Return [X, Y] of the center of cell containing provided text 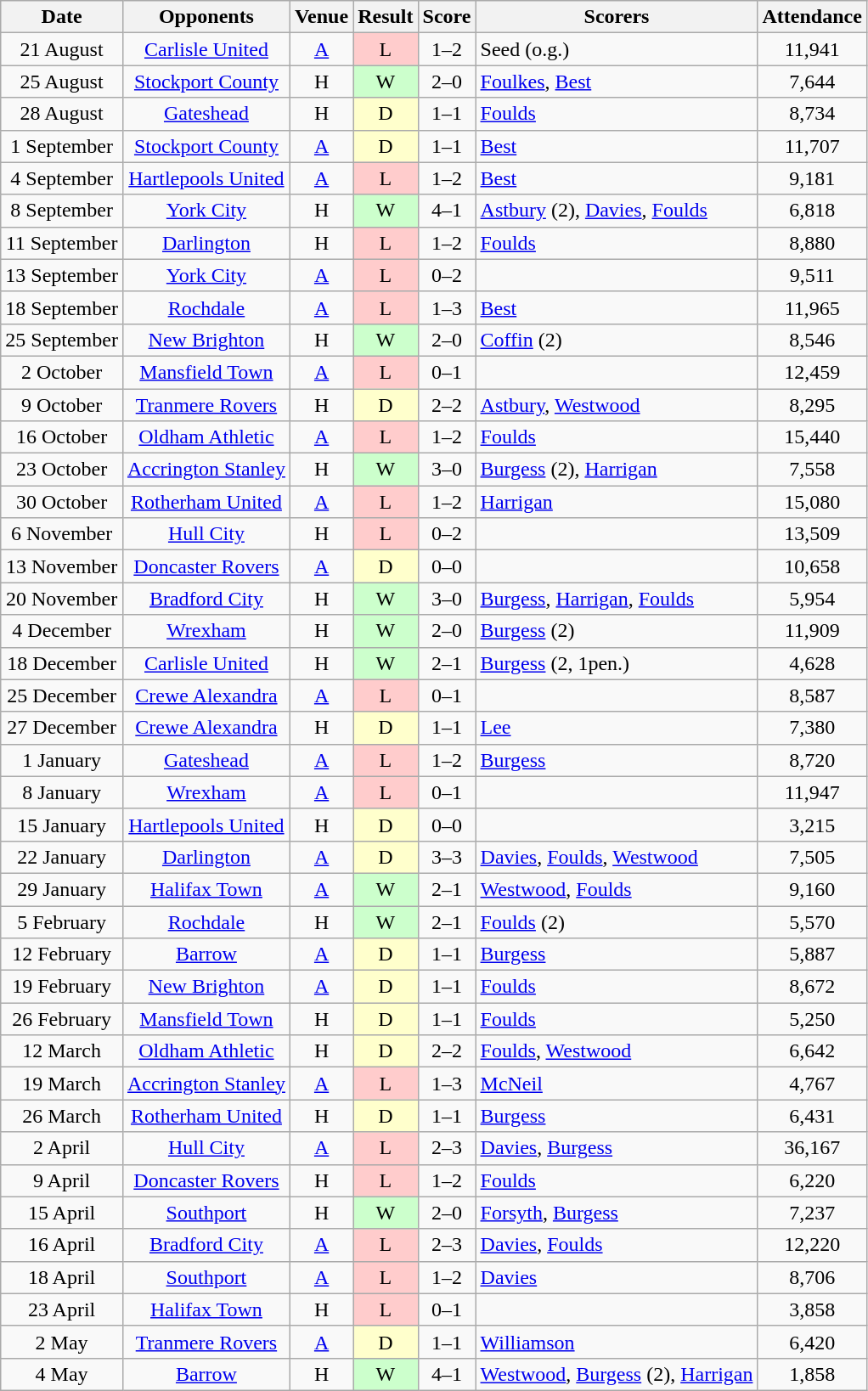
12,220 [812, 1245]
5,887 [812, 955]
Burgess (2) [617, 631]
11 September [62, 243]
11,909 [812, 631]
12 March [62, 1051]
Foulkes, Best [617, 82]
1 September [62, 146]
11,941 [812, 49]
4 September [62, 178]
9,511 [812, 275]
6 November [62, 534]
8,706 [812, 1277]
8,295 [812, 405]
8,720 [812, 760]
5,570 [812, 921]
6,642 [812, 1051]
5,954 [812, 599]
26 February [62, 1019]
Davies, Foulds [617, 1245]
Harrigan [617, 502]
2 October [62, 372]
Attendance [812, 17]
21 August [62, 49]
13 September [62, 275]
2 April [62, 1148]
7,558 [812, 470]
8 September [62, 211]
Forsyth, Burgess [617, 1213]
19 March [62, 1084]
7,505 [812, 857]
13 November [62, 566]
16 October [62, 437]
Westwood, Burgess (2), Harrigan [617, 1374]
Williamson [617, 1342]
28 August [62, 114]
36,167 [812, 1148]
22 January [62, 857]
25 September [62, 340]
1 January [62, 760]
Westwood, Foulds [617, 889]
3–3 [447, 857]
Lee [617, 728]
Foulds, Westwood [617, 1051]
3,215 [812, 825]
8,546 [812, 340]
Astbury (2), Davies, Foulds [617, 211]
8,880 [812, 243]
19 February [62, 987]
9,181 [812, 178]
Burgess (2, 1pen.) [617, 663]
Coffin (2) [617, 340]
1,858 [812, 1374]
15,440 [812, 437]
Score [447, 17]
8,734 [812, 114]
12 February [62, 955]
25 August [62, 82]
Burgess, Harrigan, Foulds [617, 599]
5 February [62, 921]
7,237 [812, 1213]
18 April [62, 1277]
Foulds (2) [617, 921]
25 December [62, 695]
9 October [62, 405]
30 October [62, 502]
2 May [62, 1342]
5,250 [812, 1019]
8,672 [812, 987]
13,509 [812, 534]
Astbury, Westwood [617, 405]
6,220 [812, 1180]
10,658 [812, 566]
15,080 [812, 502]
3,858 [812, 1309]
Davies, Burgess [617, 1148]
Date [62, 17]
18 September [62, 307]
29 January [62, 889]
12,459 [812, 372]
Seed (o.g.) [617, 49]
18 December [62, 663]
Davies [617, 1277]
26 March [62, 1116]
6,431 [812, 1116]
15 January [62, 825]
11,965 [812, 307]
Burgess (2), Harrigan [617, 470]
8 January [62, 792]
Scorers [617, 17]
20 November [62, 599]
7,644 [812, 82]
9 April [62, 1180]
8,587 [812, 695]
4,767 [812, 1084]
7,380 [812, 728]
11,947 [812, 792]
McNeil [617, 1084]
6,818 [812, 211]
23 April [62, 1309]
9,160 [812, 889]
4 May [62, 1374]
23 October [62, 470]
4,628 [812, 663]
Davies, Foulds, Westwood [617, 857]
Opponents [206, 17]
Venue [321, 17]
4 December [62, 631]
6,420 [812, 1342]
11,707 [812, 146]
27 December [62, 728]
16 April [62, 1245]
15 April [62, 1213]
Result [386, 17]
